Return the [X, Y] coordinate for the center point of the cell that contains the specified text.  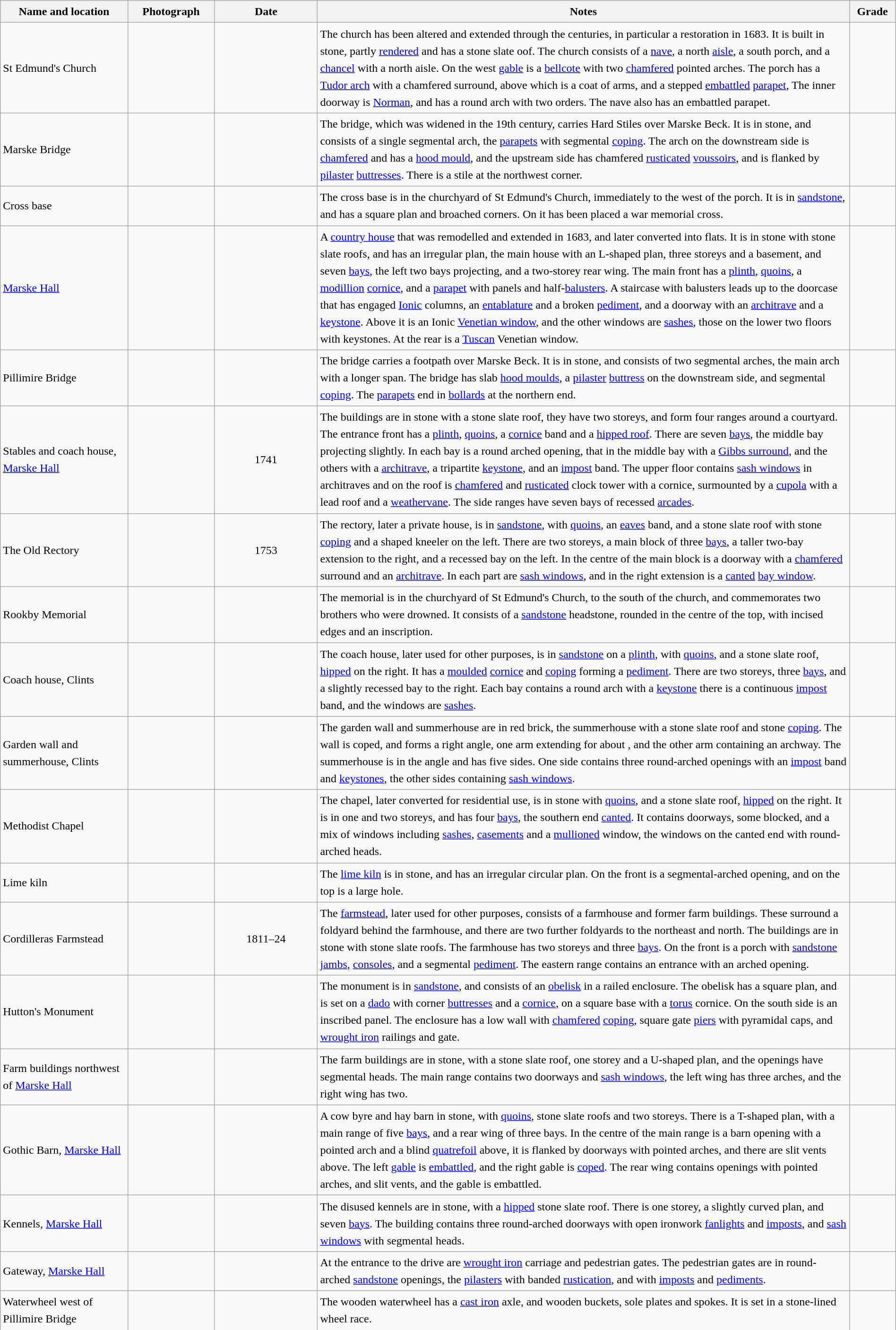
Marske Hall [64, 287]
1753 [266, 550]
1741 [266, 459]
The lime kiln is in stone, and has an irregular circular plan. On the front is a segmental-arched opening, and on the top is a large hole. [583, 883]
Gateway, Marske Hall [64, 1271]
Cross base [64, 206]
Pillimire Bridge [64, 378]
Notes [583, 11]
Kennels, Marske Hall [64, 1223]
Gothic Barn, Marske Hall [64, 1150]
Marske Bridge [64, 149]
Garden wall and summerhouse, Clints [64, 752]
The wooden waterwheel has a cast iron axle, and wooden buckets, sole plates and spokes. It is set in a stone-lined wheel race. [583, 1310]
Waterwheel west of Pillimire Bridge [64, 1310]
1811–24 [266, 939]
Hutton's Monument [64, 1012]
Coach house, Clints [64, 680]
Photograph [171, 11]
Rookby Memorial [64, 614]
St Edmund's Church [64, 68]
Date [266, 11]
The Old Rectory [64, 550]
Name and location [64, 11]
Lime kiln [64, 883]
Farm buildings northwest of Marske Hall [64, 1077]
Grade [872, 11]
Stables and coach house, Marske Hall [64, 459]
Cordilleras Farmstead [64, 939]
Methodist Chapel [64, 826]
